Scan for the cell matching the given text and deliver its (X, Y) coordinate at center. 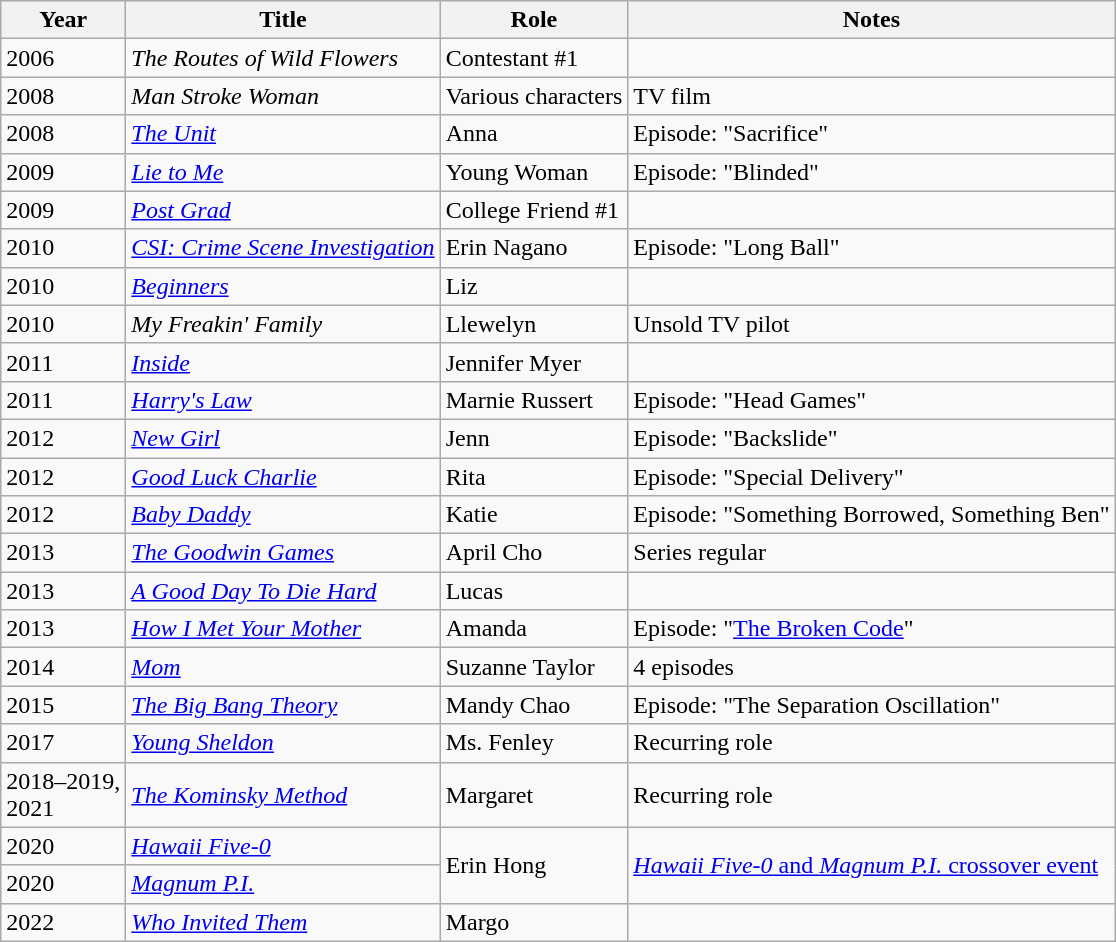
Good Luck Charlie (283, 477)
Episode: "The Separation Oscillation" (872, 705)
My Freakin' Family (283, 324)
2015 (64, 705)
Suzanne Taylor (534, 667)
New Girl (283, 438)
Episode: "Backslide" (872, 438)
Ms. Fenley (534, 743)
The Big Bang Theory (283, 705)
2022 (64, 922)
Hawaii Five-0 (283, 846)
Margo (534, 922)
Various characters (534, 96)
Man Stroke Woman (283, 96)
Episode: "Special Delivery" (872, 477)
Mom (283, 667)
Hawaii Five-0 and Magnum P.I. crossover event (872, 865)
The Routes of Wild Flowers (283, 58)
Inside (283, 362)
Jenn (534, 438)
Young Sheldon (283, 743)
April Cho (534, 553)
The Kominsky Method (283, 794)
Katie (534, 515)
Baby Daddy (283, 515)
Erin Hong (534, 865)
Rita (534, 477)
Series regular (872, 553)
College Friend #1 (534, 210)
Margaret (534, 794)
Llewelyn (534, 324)
2014 (64, 667)
The Unit (283, 134)
Episode: "Long Ball" (872, 248)
Young Woman (534, 172)
Beginners (283, 286)
Who Invited Them (283, 922)
Erin Nagano (534, 248)
4 episodes (872, 667)
Title (283, 20)
Unsold TV pilot (872, 324)
Amanda (534, 629)
2006 (64, 58)
Episode: "Blinded" (872, 172)
Episode: "The Broken Code" (872, 629)
Lie to Me (283, 172)
Jennifer Myer (534, 362)
How I Met Your Mother (283, 629)
Role (534, 20)
Liz (534, 286)
2017 (64, 743)
2018–2019,2021 (64, 794)
The Goodwin Games (283, 553)
Anna (534, 134)
Episode: "Head Games" (872, 400)
A Good Day To Die Hard (283, 591)
CSI: Crime Scene Investigation (283, 248)
Magnum P.I. (283, 884)
Lucas (534, 591)
TV film (872, 96)
Episode: "Sacrifice" (872, 134)
Post Grad (283, 210)
Harry's Law (283, 400)
Marnie Russert (534, 400)
Mandy Chao (534, 705)
Episode: "Something Borrowed, Something Ben" (872, 515)
Contestant #1 (534, 58)
Year (64, 20)
Notes (872, 20)
